Return the (x, y) coordinate for the center point of the cell that contains the specified text.  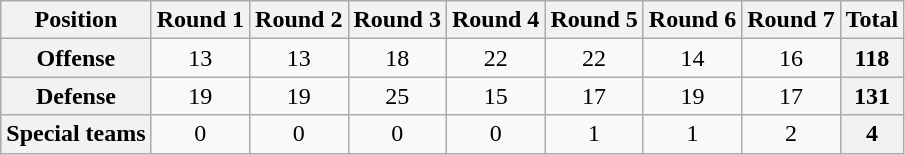
Offense (76, 58)
16 (791, 58)
Round 5 (594, 20)
Round 3 (397, 20)
Position (76, 20)
Round 1 (200, 20)
118 (872, 58)
4 (872, 134)
Special teams (76, 134)
Round 2 (299, 20)
14 (692, 58)
Total (872, 20)
25 (397, 96)
Round 7 (791, 20)
131 (872, 96)
Round 4 (495, 20)
Defense (76, 96)
2 (791, 134)
Round 6 (692, 20)
15 (495, 96)
18 (397, 58)
